For the text-containing cell, return its midpoint in (x, y) coordinate format. 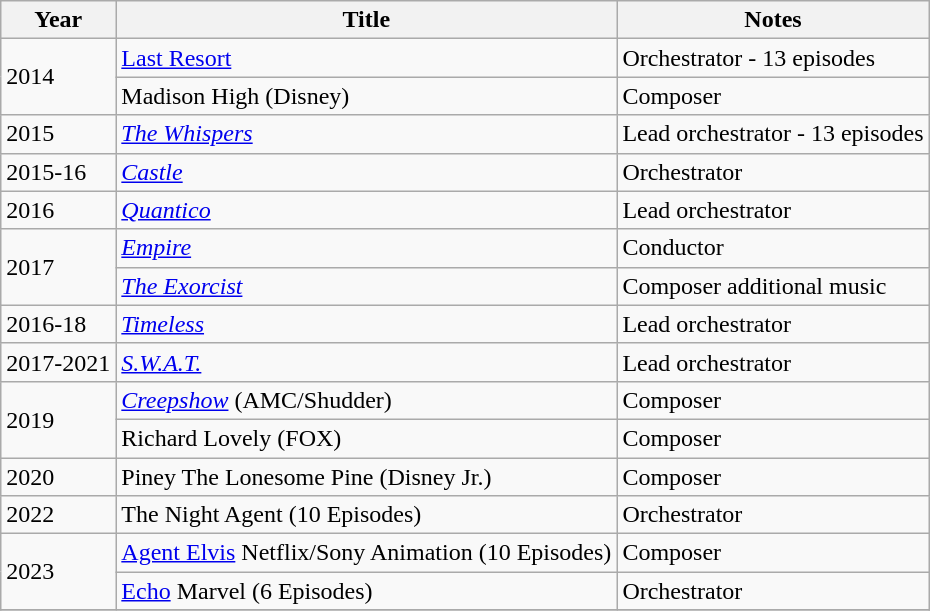
Madison High (Disney) (366, 96)
Piney The Lonesome Pine (Disney Jr.) (366, 477)
2017 (58, 267)
Last Resort (366, 58)
The Exorcist (366, 286)
Richard Lovely (FOX) (366, 438)
Title (366, 20)
Lead orchestrator - 13 episodes (773, 134)
2015-16 (58, 172)
2017-2021 (58, 362)
Orchestrator - 13 episodes (773, 58)
Timeless (366, 324)
2019 (58, 419)
Year (58, 20)
Creepshow (AMC/Shudder) (366, 400)
Notes (773, 20)
Echo Marvel (6 Episodes) (366, 591)
2020 (58, 477)
The Whispers (366, 134)
Composer additional music (773, 286)
2014 (58, 77)
2023 (58, 572)
The Night Agent (10 Episodes) (366, 515)
Agent Elvis Netflix/Sony Animation (10 Episodes) (366, 553)
2016 (58, 210)
Quantico (366, 210)
Castle (366, 172)
Conductor (773, 248)
S.W.A.T. (366, 362)
2022 (58, 515)
Empire (366, 248)
2015 (58, 134)
2016-18 (58, 324)
